Locate the cell with the specified text and output its (x, y) center coordinate. 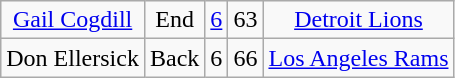
63 (246, 20)
Gail Cogdill (73, 20)
Los Angeles Rams (358, 58)
Don Ellersick (73, 58)
End (174, 20)
Detroit Lions (358, 20)
66 (246, 58)
Back (174, 58)
